From the cell containing the given text, extract its center point as (X, Y) coordinate. 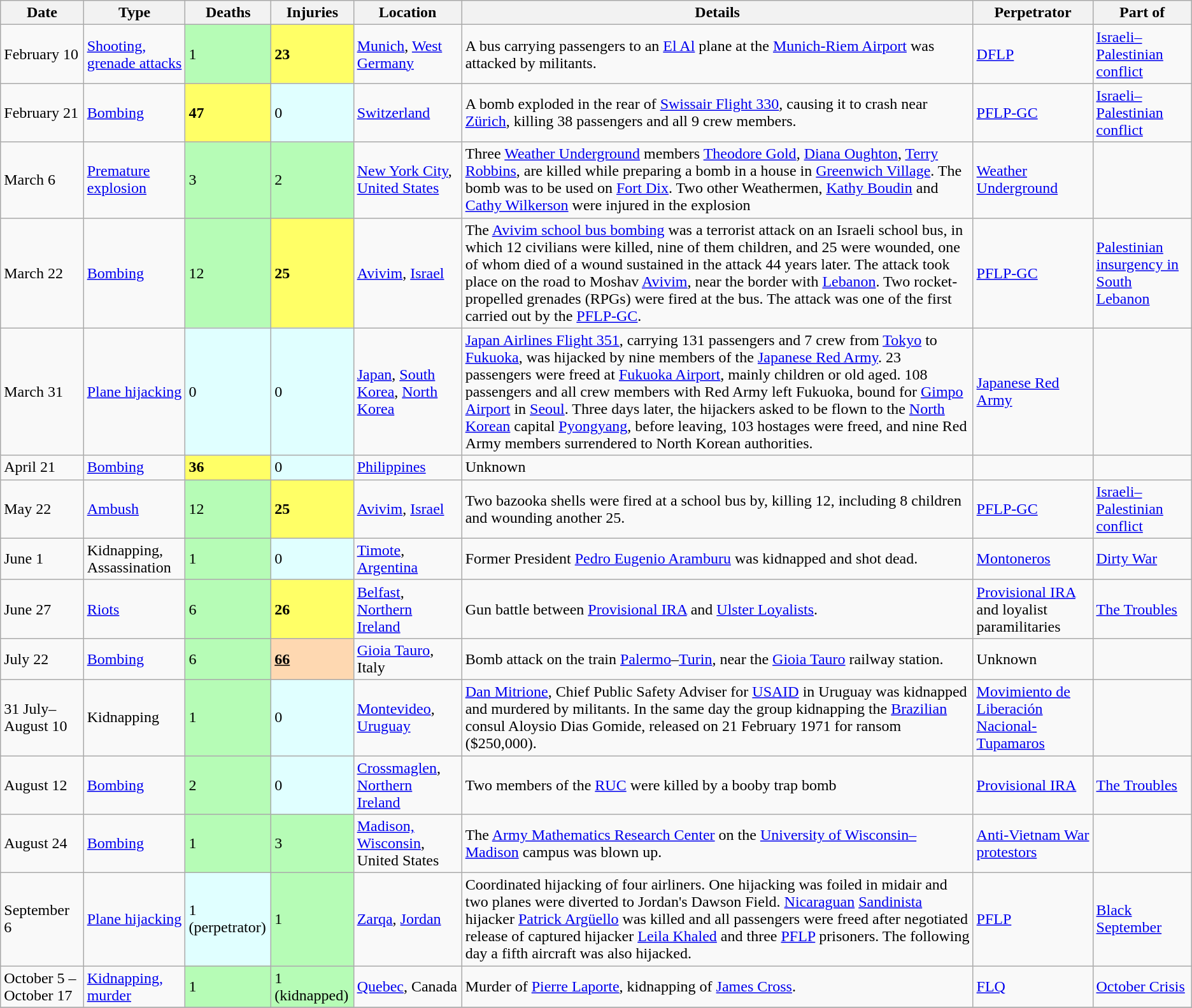
66 (312, 658)
31 July–August 10 (42, 717)
Gun battle between Provisional IRA and Ulster Loyalists. (717, 609)
Premature explosion (134, 180)
Madison, Wisconsin, United States (408, 844)
February 21 (42, 113)
Ambush (134, 509)
Montoneros (1033, 559)
Location (408, 13)
August 12 (42, 784)
1 (kidnapped) (312, 987)
Philippines (408, 467)
August 24 (42, 844)
Riots (134, 609)
Black September (1142, 919)
47 (228, 113)
April 21 (42, 467)
March 22 (42, 273)
Belfast, Northern Ireland (408, 609)
June 1 (42, 559)
36 (228, 467)
23 (312, 54)
Munich, West Germany (408, 54)
Former President Pedro Eugenio Aramburu was kidnapped and shot dead. (717, 559)
Bomb attack on the train Palermo–Turin, near the Gioia Tauro railway station. (717, 658)
New York City, United States (408, 180)
Quebec, Canada (408, 987)
Kidnapping, murder (134, 987)
Crossmaglen, Northern Ireland (408, 784)
Perpetrator (1033, 13)
Provisional IRA (1033, 784)
Japan, South Korea, North Korea (408, 392)
Gioia Tauro, Italy (408, 658)
Dirty War (1142, 559)
Kidnapping (134, 717)
March 31 (42, 392)
Timote, Argentina (408, 559)
Weather Underground (1033, 180)
Provisional IRA and loyalist paramilitaries (1033, 609)
Kidnapping, Assassination (134, 559)
September 6 (42, 919)
Montevideo, Uruguay (408, 717)
A bomb exploded in the rear of Swissair Flight 330, causing it to crash near Zürich, killing 38 passengers and all 9 crew members. (717, 113)
October 5 – October 17 (42, 987)
PFLP (1033, 919)
Palestinian insurgency in South Lebanon (1142, 273)
DFLP (1033, 54)
Anti-Vietnam War protestors (1033, 844)
Shooting, grenade attacks (134, 54)
A bus carrying passengers to an El Al plane at the Munich-Riem Airport was attacked by militants. (717, 54)
Part of (1142, 13)
1 (perpetrator) (228, 919)
FLQ (1033, 987)
Japanese Red Army (1033, 392)
February 10 (42, 54)
Type (134, 13)
Deaths (228, 13)
Two bazooka shells were fired at a school bus by, killing 12, including 8 children and wounding another 25. (717, 509)
Details (717, 13)
July 22 (42, 658)
26 (312, 609)
Movimiento de Liberación Nacional-Tupamaros (1033, 717)
Injuries (312, 13)
Zarqa, Jordan (408, 919)
June 27 (42, 609)
Date (42, 13)
The Army Mathematics Research Center on the University of Wisconsin–Madison campus was blown up. (717, 844)
March 6 (42, 180)
Murder of Pierre Laporte, kidnapping of James Cross. (717, 987)
Two members of the RUC were killed by a booby trap bomb (717, 784)
October Crisis (1142, 987)
May 22 (42, 509)
Switzerland (408, 113)
